Output the (X, Y) coordinate of the center of the cell containing the given text.  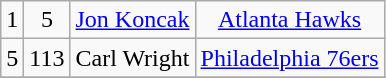
1 (12, 20)
Philadelphia 76ers (290, 58)
Atlanta Hawks (290, 20)
Jon Koncak (132, 20)
Carl Wright (132, 58)
113 (47, 58)
